Search for the cell housing the specified text and yield its (X, Y) center coordinate. 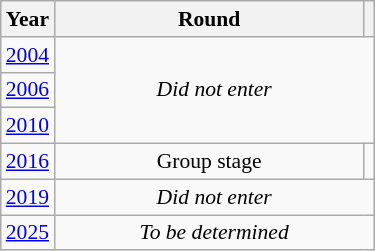
2010 (28, 126)
2006 (28, 90)
2004 (28, 55)
2016 (28, 162)
2019 (28, 197)
Group stage (209, 162)
Year (28, 19)
2025 (28, 233)
Round (209, 19)
To be determined (214, 233)
